Locate the cell with the specified text and output its (X, Y) center coordinate. 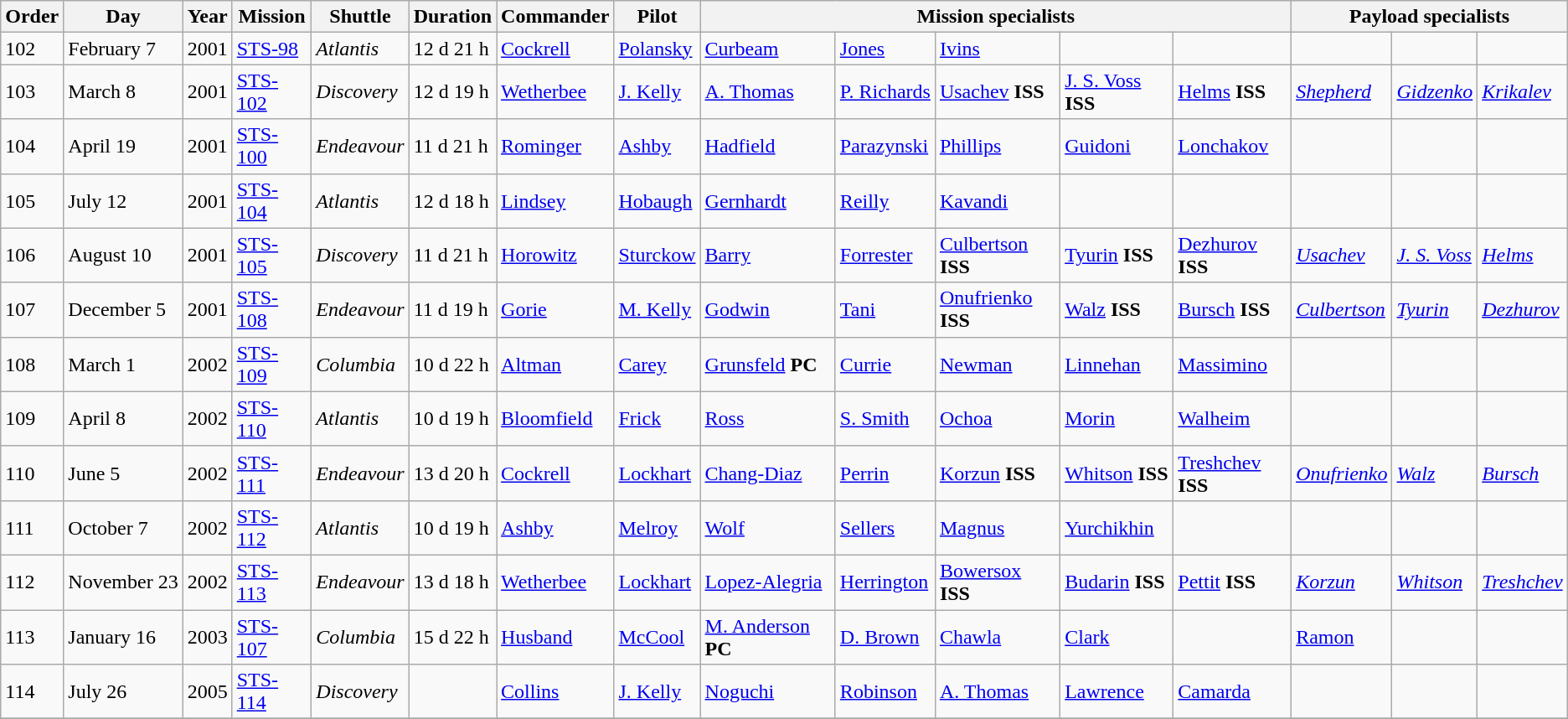
Chawla (997, 637)
Usachev (1342, 255)
Korzun ISS (997, 473)
STS-109 (271, 364)
Lindsey (555, 201)
Jones (885, 49)
Hadfield (767, 146)
February 7 (123, 49)
P. Richards (885, 92)
D. Brown (885, 637)
110 (32, 473)
STS-105 (271, 255)
December 5 (123, 310)
Dezhurov (1523, 310)
Gidzenko (1435, 92)
STS-112 (271, 528)
S. Smith (885, 419)
Shepherd (1342, 92)
Treshchev (1523, 582)
104 (32, 146)
Grunsfeld PC (767, 364)
Year (208, 17)
STS-98 (271, 49)
Polansky (657, 49)
Horowitz (555, 255)
Chang-Diaz (767, 473)
M. Kelly (657, 310)
Ivins (997, 49)
STS-113 (271, 582)
103 (32, 92)
12 d 21 h (452, 49)
Noguchi (767, 692)
Shuttle (360, 17)
Gernhardt (767, 201)
J. S. Voss (1435, 255)
October 7 (123, 528)
112 (32, 582)
Bursch ISS (1233, 310)
Rominger (555, 146)
Onufrienko ISS (997, 310)
Sturckow (657, 255)
12 d 19 h (452, 92)
Massimino (1233, 364)
15 d 22 h (452, 637)
Guidoni (1117, 146)
113 (32, 637)
McCool (657, 637)
Barry (767, 255)
Pettit ISS (1233, 582)
Husband (555, 637)
Currie (885, 364)
STS-114 (271, 692)
Parazynski (885, 146)
April 19 (123, 146)
March 8 (123, 92)
Reilly (885, 201)
Lawrence (1117, 692)
Curbeam (767, 49)
Gorie (555, 310)
Culbertson ISS (997, 255)
Whitson (1435, 582)
Whitson ISS (1117, 473)
Bursch (1523, 473)
Wolf (767, 528)
Ochoa (997, 419)
Krikalev (1523, 92)
114 (32, 692)
Mission (271, 17)
Sellers (885, 528)
105 (32, 201)
J. S. Voss ISS (1117, 92)
STS-107 (271, 637)
Kavandi (997, 201)
Bowersox ISS (997, 582)
Mission specialists (996, 17)
Bloomfield (555, 419)
Perrin (885, 473)
Helms ISS (1233, 92)
Payload specialists (1430, 17)
102 (32, 49)
Commander (555, 17)
November 23 (123, 582)
106 (32, 255)
Altman (555, 364)
Walz (1435, 473)
Budarin ISS (1117, 582)
Carey (657, 364)
Pilot (657, 17)
Tyurin ISS (1117, 255)
April 8 (123, 419)
STS-111 (271, 473)
Lopez-Alegria (767, 582)
13 d 18 h (452, 582)
Robinson (885, 692)
Yurchikhin (1117, 528)
Frick (657, 419)
Collins (555, 692)
Day (123, 17)
March 1 (123, 364)
M. Anderson PC (767, 637)
STS-108 (271, 310)
Newman (997, 364)
2005 (208, 692)
August 10 (123, 255)
Phillips (997, 146)
Linnehan (1117, 364)
Order (32, 17)
Treshchev ISS (1233, 473)
Walheim (1233, 419)
January 16 (123, 637)
11 d 19 h (452, 310)
Helms (1523, 255)
Melroy (657, 528)
Ross (767, 419)
STS-100 (271, 146)
STS-110 (271, 419)
Lonchakov (1233, 146)
111 (32, 528)
Godwin (767, 310)
STS-102 (271, 92)
10 d 22 h (452, 364)
2003 (208, 637)
13 d 20 h (452, 473)
Magnus (997, 528)
Clark (1117, 637)
Walz ISS (1117, 310)
STS-104 (271, 201)
Duration (452, 17)
July 26 (123, 692)
Dezhurov ISS (1233, 255)
107 (32, 310)
108 (32, 364)
Usachev ISS (997, 92)
July 12 (123, 201)
June 5 (123, 473)
Morin (1117, 419)
Ramon (1342, 637)
12 d 18 h (452, 201)
Herrington (885, 582)
Forrester (885, 255)
Camarda (1233, 692)
Tyurin (1435, 310)
109 (32, 419)
Culbertson (1342, 310)
Korzun (1342, 582)
Onufrienko (1342, 473)
Hobaugh (657, 201)
Tani (885, 310)
